Return [X, Y] of the center of cell containing provided text 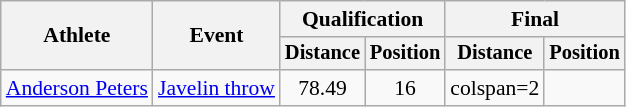
Final [534, 19]
78.49 [322, 88]
Javelin throw [216, 88]
Qualification [362, 19]
Event [216, 36]
Athlete [77, 36]
colspan=2 [494, 88]
Anderson Peters [77, 88]
16 [405, 88]
